Return (X, Y) of the center of cell containing provided text 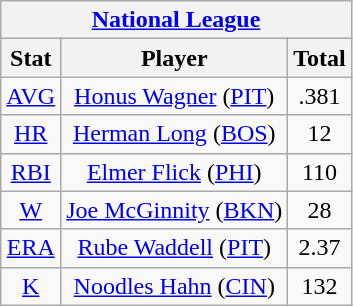
AVG (31, 96)
Total (320, 58)
Honus Wagner (PIT) (174, 96)
Herman Long (BOS) (174, 134)
Noodles Hahn (CIN) (174, 286)
HR (31, 134)
110 (320, 172)
RBI (31, 172)
National League (176, 20)
Stat (31, 58)
Elmer Flick (PHI) (174, 172)
ERA (31, 248)
Player (174, 58)
W (31, 210)
Joe McGinnity (BKN) (174, 210)
28 (320, 210)
2.37 (320, 248)
12 (320, 134)
.381 (320, 96)
K (31, 286)
Rube Waddell (PIT) (174, 248)
132 (320, 286)
